Locate the cell with the specified text and output its (X, Y) center coordinate. 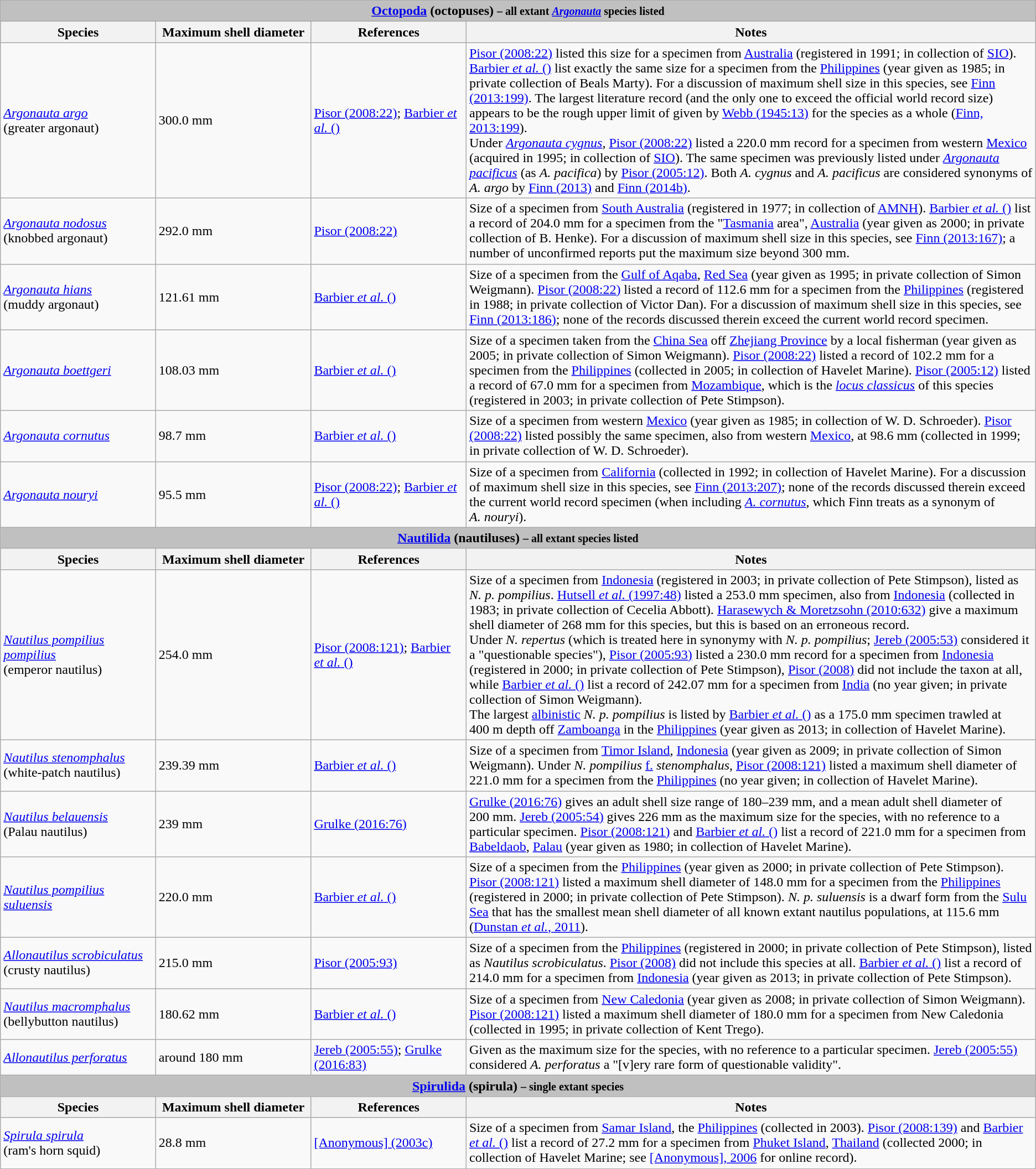
Pisor (2008:121); Barbier et al. () (388, 654)
98.7 mm (234, 436)
Nautilus macromphalus(bellybutton nautilus) (79, 1014)
Argonauta cornutus (79, 436)
Nautilus belauensis(Palau nautilus) (79, 824)
Spirulida (spirula) – single extant species (518, 1086)
Argonauta hians(muddy argonaut) (79, 297)
28.8 mm (234, 1143)
108.03 mm (234, 370)
239.39 mm (234, 765)
Pisor (2008:22) (388, 231)
Argonauta boettgeri (79, 370)
Jereb (2005:55); Grulke (2016:83) (388, 1058)
300.0 mm (234, 121)
220.0 mm (234, 897)
121.61 mm (234, 297)
Octopoda (octopuses) – all extant Argonauta species listed (518, 11)
239 mm (234, 824)
around 180 mm (234, 1058)
Nautilus pompilius pompilius(emperor nautilus) (79, 654)
254.0 mm (234, 654)
Argonauta argo(greater argonaut) (79, 121)
Spirula spirula(ram's horn squid) (79, 1143)
Argonauta nouryi (79, 495)
95.5 mm (234, 495)
[Anonymous] (2003c) (388, 1143)
180.62 mm (234, 1014)
Nautilida (nautiluses) – all extant species listed (518, 538)
Allonautilus scrobiculatus(crusty nautilus) (79, 963)
Argonauta nodosus(knobbed argonaut) (79, 231)
Grulke (2016:76) (388, 824)
Pisor (2005:93) (388, 963)
Nautilus pompilius suluensis (79, 897)
215.0 mm (234, 963)
Nautilus stenomphalus(white-patch nautilus) (79, 765)
Allonautilus perforatus (79, 1058)
292.0 mm (234, 231)
